From the cell containing the given text, extract its center point as (x, y) coordinate. 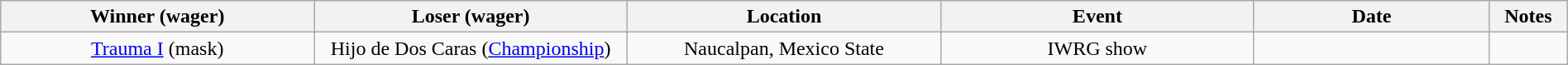
Event (1097, 17)
Hijo de Dos Caras (Championship) (471, 48)
Trauma I (mask) (157, 48)
IWRG show (1097, 48)
Date (1371, 17)
Winner (wager) (157, 17)
Notes (1528, 17)
Loser (wager) (471, 17)
Naucalpan, Mexico State (784, 48)
Location (784, 17)
